For the text-containing cell, return its midpoint in [X, Y] coordinate format. 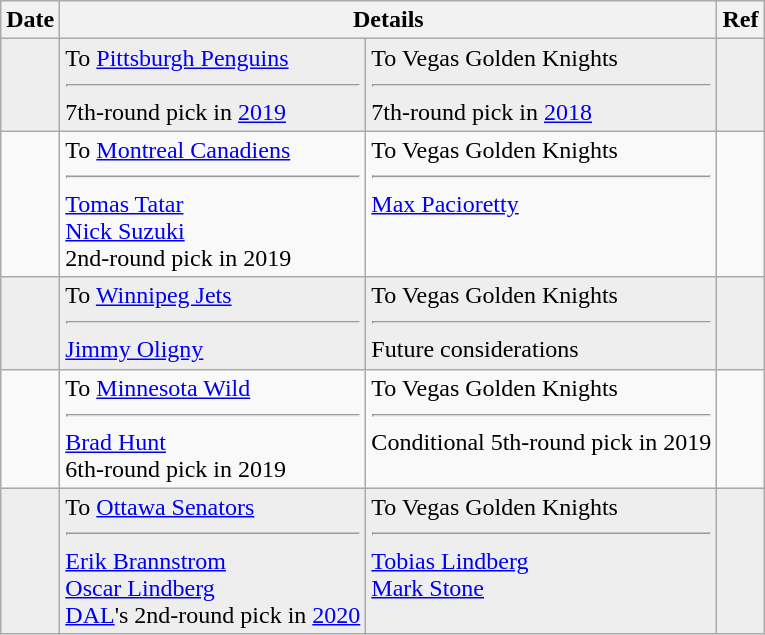
Date [30, 20]
To Vegas Golden KnightsMax Pacioretty [542, 204]
To Ottawa SenatorsErik BrannstromOscar LindbergDAL's 2nd-round pick in 2020 [213, 561]
Details [388, 20]
To Montreal CanadiensTomas TatarNick Suzuki2nd-round pick in 2019 [213, 204]
To Vegas Golden Knights7th-round pick in 2018 [542, 85]
To Vegas Golden KnightsFuture considerations [542, 323]
To Pittsburgh Penguins7th-round pick in 2019 [213, 85]
To Vegas Golden KnightsTobias LindbergMark Stone [542, 561]
Ref [740, 20]
To Winnipeg JetsJimmy Oligny [213, 323]
To Vegas Golden KnightsConditional 5th-round pick in 2019 [542, 428]
To Minnesota WildBrad Hunt6th-round pick in 2019 [213, 428]
